Identify which cell holds the provided text, then report its (X, Y) central coordinate. 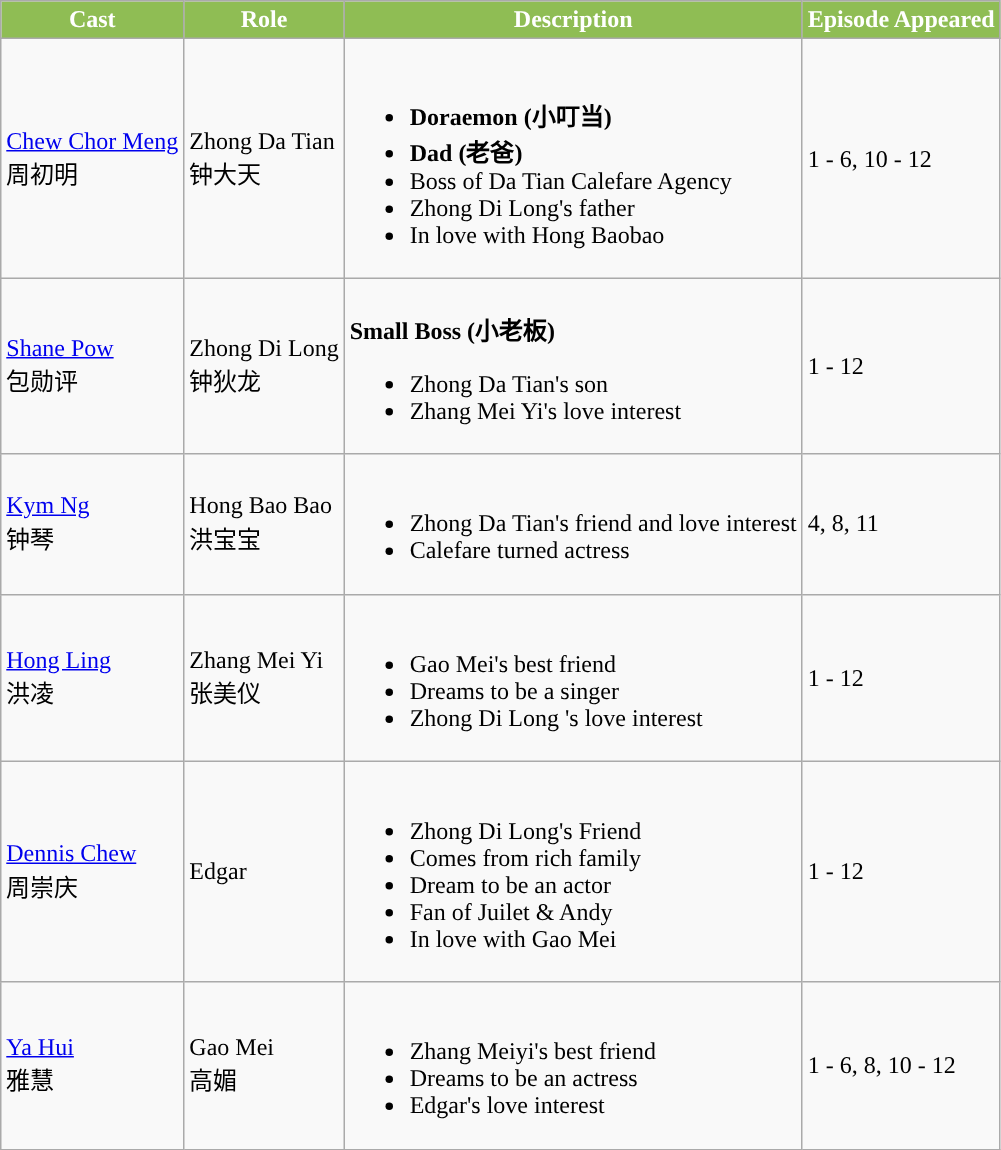
1 - 6, 8, 10 - 12 (901, 1066)
1 - 6, 10 - 12 (901, 158)
Description (573, 20)
Hong Ling 洪凌 (92, 678)
Cast (92, 20)
Episode Appeared (901, 20)
Ya Hui 雅慧 (92, 1066)
Doraemon (小叮当)Dad (老爸)Boss of Da Tian Calefare AgencyZhong Di Long's fatherIn love with Hong Baobao (573, 158)
Chew Chor Meng 周初明 (92, 158)
Zhong Da Tian's friend and love interestCalefare turned actress (573, 524)
Small Boss (小老板)Zhong Da Tian's sonZhang Mei Yi's love interest (573, 366)
Shane Pow 包勋评 (92, 366)
Zhang Meiyi's best friendDreams to be an actressEdgar's love interest (573, 1066)
Hong Bao Bao 洪宝宝 (264, 524)
4, 8, 11 (901, 524)
Gao Mei 高媚 (264, 1066)
Zhong Da Tian 钟大天 (264, 158)
Kym Ng 钟琴 (92, 524)
Role (264, 20)
Dennis Chew 周崇庆 (92, 872)
Gao Mei's best friendDreams to be a singerZhong Di Long 's love interest (573, 678)
Zhang Mei Yi 张美仪 (264, 678)
Zhong Di Long's FriendComes from rich familyDream to be an actorFan of Juilet & AndyIn love with Gao Mei (573, 872)
Edgar (264, 872)
Zhong Di Long 钟狄龙 (264, 366)
